From the cell containing the given text, extract its center point as [X, Y] coordinate. 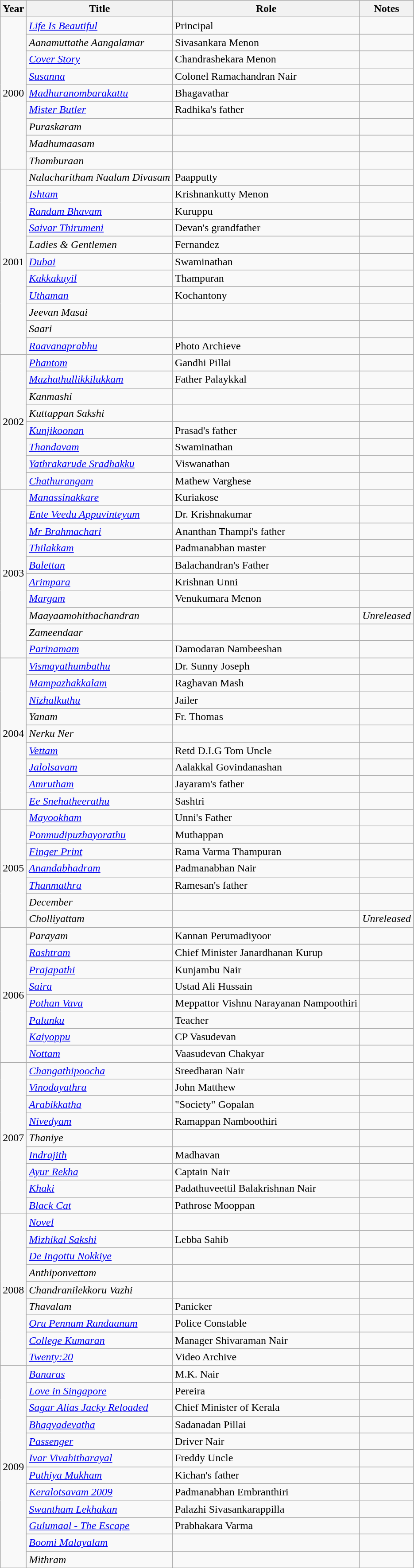
Jayaram's father [267, 784]
Sashtri [267, 801]
Kunjambu Nair [267, 969]
Saivar Thirumeni [100, 228]
Jeevan Masai [100, 312]
Madhavan [267, 1155]
Panicker [267, 1307]
Kuttappan Sakshi [100, 413]
Swantham Lekhakan [100, 1509]
Ponmudipuzhayorathu [100, 835]
Thaniye [100, 1138]
Nizhalkuthu [100, 700]
Amrutham [100, 784]
2002 [13, 422]
Balettan [100, 565]
M.K. Nair [267, 1374]
Chandrashekara Menon [267, 59]
Muthappan [267, 835]
Ivar Vivahitharayal [100, 1458]
Pereira [267, 1391]
2000 [13, 93]
Ladies & Gentlemen [100, 245]
Devan's grandfather [267, 228]
Chandranilekkoru Vazhi [100, 1290]
Ustad Ali Hussain [267, 986]
Saari [100, 329]
Prabhakara Varma [267, 1525]
Balachandran's Father [267, 565]
Retd D.I.G Tom Uncle [267, 751]
Photo Archieve [267, 346]
College Kumaran [100, 1340]
Aalakkal Govindanashan [267, 767]
Anthiponvettam [100, 1273]
Chathurangam [100, 480]
Thanmathra [100, 885]
Vismayathumbathu [100, 666]
Chief Minister Janardhanan Kurup [267, 952]
Ayur Rekha [100, 1172]
Meppattor Vishnu Narayanan Nampoothiri [267, 1003]
Paapputty [267, 177]
Thavalam [100, 1307]
Kanmashi [100, 396]
Padmanabhan Nair [267, 868]
2008 [13, 1289]
Susanna [100, 76]
Padathuveettil Balakrishnan Nair [267, 1189]
Kannan Perumadiyoor [267, 936]
2005 [13, 868]
Cholliyattam [100, 919]
Oru Pennum Randaanum [100, 1324]
Raghavan Mash [267, 683]
John Matthew [267, 1088]
Anandabhadram [100, 868]
Dr. Sunny Joseph [267, 666]
Love in Singapore [100, 1391]
Thampuran [267, 279]
Principal [267, 26]
Madhuranombarakattu [100, 93]
Ramesan's father [267, 885]
Madhumaasam [100, 143]
Phantom [100, 363]
Novel [100, 1222]
2007 [13, 1138]
Vaasudevan Chakyar [267, 1054]
Gulumaal - The Escape [100, 1525]
Title [100, 9]
Mazhathullikkilukkam [100, 379]
Nalacharitham Naalam Divasam [100, 177]
Venukumara Menon [267, 599]
Nerku Ner [100, 733]
Raavanaprabhu [100, 346]
Kichan's father [267, 1475]
Kuruppu [267, 211]
Padmanabhan master [267, 548]
Mithram [100, 1559]
Parayam [100, 936]
Gandhi Pillai [267, 363]
Prajapathi [100, 969]
Freddy Uncle [267, 1458]
Thandavam [100, 447]
Mampazhakkalam [100, 683]
Yathrakarude Sradhakku [100, 464]
Mayookham [100, 818]
2001 [13, 261]
Ishtam [100, 194]
Mister Butler [100, 110]
2009 [13, 1467]
Parinamam [100, 649]
Sagar Alias Jacky Reloaded [100, 1408]
Bhagyadevatha [100, 1425]
Damodaran Nambeeshan [267, 649]
Arimpara [100, 582]
Colonel Ramachandran Nair [267, 76]
Teacher [267, 1020]
Radhika's father [267, 110]
Mr Brahmachari [100, 531]
Puthiya Mukham [100, 1475]
2004 [13, 733]
Jalolsavam [100, 767]
Finger Print [100, 852]
Indrajith [100, 1155]
Vettam [100, 751]
De Ingottu Nokkiye [100, 1256]
Nivedyam [100, 1121]
Viswanathan [267, 464]
Twenty:20 [100, 1357]
Pathrose Mooppan [267, 1205]
Prasad's father [267, 430]
Palazhi Sivasankarappilla [267, 1509]
CP Vasudevan [267, 1037]
Changathipoocha [100, 1071]
Driver Nair [267, 1441]
Banaras [100, 1374]
Kochantony [267, 295]
Ee Snehatheerathu [100, 801]
Thamburaan [100, 160]
Jailer [267, 700]
Thilakkam [100, 548]
Fernandez [267, 245]
Arabikkatha [100, 1104]
Randam Bhavam [100, 211]
Mathew Varghese [267, 480]
Zameendaar [100, 632]
Father Palaykkal [267, 379]
Kuriakose [267, 498]
Mizhikal Sakshi [100, 1239]
Chief Minister of Kerala [267, 1408]
Cover Story [100, 59]
Krishnan Unni [267, 582]
Kunjikoonan [100, 430]
Year [13, 9]
Black Cat [100, 1205]
Margam [100, 599]
Ananthan Thampi's father [267, 531]
Lebba Sahib [267, 1239]
"Society" Gopalan [267, 1104]
Video Archive [267, 1357]
Sreedharan Nair [267, 1071]
December [100, 902]
Saira [100, 986]
Maayaamohithachandran [100, 616]
Manager Shivaraman Nair [267, 1340]
Captain Nair [267, 1172]
Role [267, 9]
Krishnankutty Menon [267, 194]
Yanam [100, 716]
Nottam [100, 1054]
Uthaman [100, 295]
Kakkakuyil [100, 279]
Pothan Vava [100, 1003]
Boomi Malayalam [100, 1542]
Rama Varma Thampuran [267, 852]
Police Constable [267, 1324]
Manassinakkare [100, 498]
Keralotsavam 2009 [100, 1492]
Passenger [100, 1441]
Dr. Krishnakumar [267, 515]
Bhagavathar [267, 93]
Unni's Father [267, 818]
2006 [13, 995]
Aanamuttathe Aangalamar [100, 43]
Dubai [100, 262]
Vinodayathra [100, 1088]
Rashtram [100, 952]
Palunku [100, 1020]
Kaiyoppu [100, 1037]
Notes [387, 9]
2003 [13, 574]
Sivasankara Menon [267, 43]
Fr. Thomas [267, 716]
Ente Veedu Appuvinteyum [100, 515]
Puraskaram [100, 127]
Padmanabhan Embranthiri [267, 1492]
Life Is Beautiful [100, 26]
Ramappan Namboothiri [267, 1121]
Khaki [100, 1189]
Sadanadan Pillai [267, 1425]
